Identify which cell holds the provided text, then report its [X, Y] central coordinate. 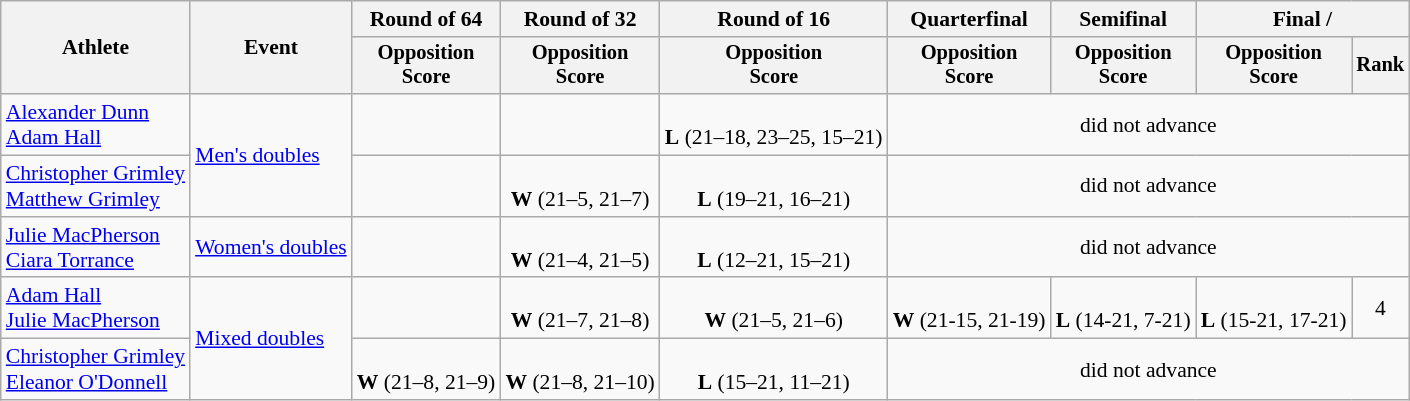
L (12–21, 15–21) [774, 248]
W (21–7, 21–8) [580, 308]
Alexander DunnAdam Hall [96, 124]
Round of 16 [774, 19]
L (19–21, 16–21) [774, 186]
Christopher GrimleyEleanor O'Donnell [96, 370]
L (14-21, 7-21) [1124, 308]
4 [1381, 308]
L (15-21, 17-21) [1274, 308]
Adam HallJulie MacPherson [96, 308]
Round of 32 [580, 19]
Mixed doubles [271, 339]
Julie MacPhersonCiara Torrance [96, 248]
Round of 64 [426, 19]
Men's doubles [271, 155]
W (21–5, 21–7) [580, 186]
Christopher GrimleyMatthew Grimley [96, 186]
L (21–18, 23–25, 15–21) [774, 124]
W (21–5, 21–6) [774, 308]
Rank [1381, 66]
Semifinal [1124, 19]
Quarterfinal [970, 19]
W (21-15, 21-19) [970, 308]
W (21–4, 21–5) [580, 248]
Event [271, 48]
Final / [1302, 19]
Women's doubles [271, 248]
L (15–21, 11–21) [774, 370]
Athlete [96, 48]
W (21–8, 21–10) [580, 370]
W (21–8, 21–9) [426, 370]
